Scan for the cell matching the given text and deliver its (X, Y) coordinate at center. 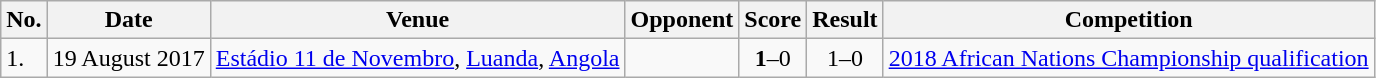
Date (128, 20)
19 August 2017 (128, 58)
2018 African Nations Championship qualification (1128, 58)
Competition (1128, 20)
Result (845, 20)
Venue (418, 20)
Opponent (682, 20)
1. (24, 58)
Estádio 11 de Novembro, Luanda, Angola (418, 58)
No. (24, 20)
Score (773, 20)
